Return the [X, Y] coordinate for the center point of the cell that contains the specified text.  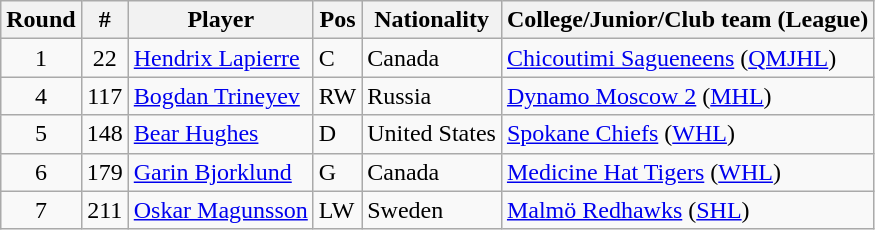
G [337, 172]
D [337, 134]
Round [41, 20]
Sweden [432, 210]
# [104, 20]
Bear Hughes [220, 134]
179 [104, 172]
Pos [337, 20]
Nationality [432, 20]
211 [104, 210]
4 [41, 96]
LW [337, 210]
1 [41, 58]
Player [220, 20]
C [337, 58]
Chicoutimi Sagueneens (QMJHL) [687, 58]
Bogdan Trineyev [220, 96]
Dynamo Moscow 2 (MHL) [687, 96]
Medicine Hat Tigers (WHL) [687, 172]
Hendrix Lapierre [220, 58]
RW [337, 96]
Oskar Magunsson [220, 210]
7 [41, 210]
Malmö Redhawks (SHL) [687, 210]
Russia [432, 96]
United States [432, 134]
5 [41, 134]
College/Junior/Club team (League) [687, 20]
148 [104, 134]
Spokane Chiefs (WHL) [687, 134]
117 [104, 96]
22 [104, 58]
Garin Bjorklund [220, 172]
6 [41, 172]
